Pinpoint the cell where the given text exists, returning its (x, y) midpoint coordinate. 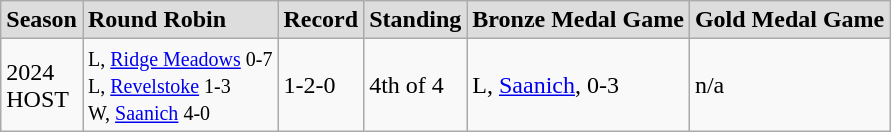
2024HOST (42, 85)
L, Ridge Meadows 0-7L, Revelstoke 1-3W, Saanich 4-0 (180, 85)
Season (42, 20)
Gold Medal Game (789, 20)
4th of 4 (416, 85)
Standing (416, 20)
Record (321, 20)
1-2-0 (321, 85)
n/a (789, 85)
L, Saanich, 0-3 (578, 85)
Bronze Medal Game (578, 20)
Round Robin (180, 20)
